Extract the [x, y] coordinate from the center of the cell holding the provided text.  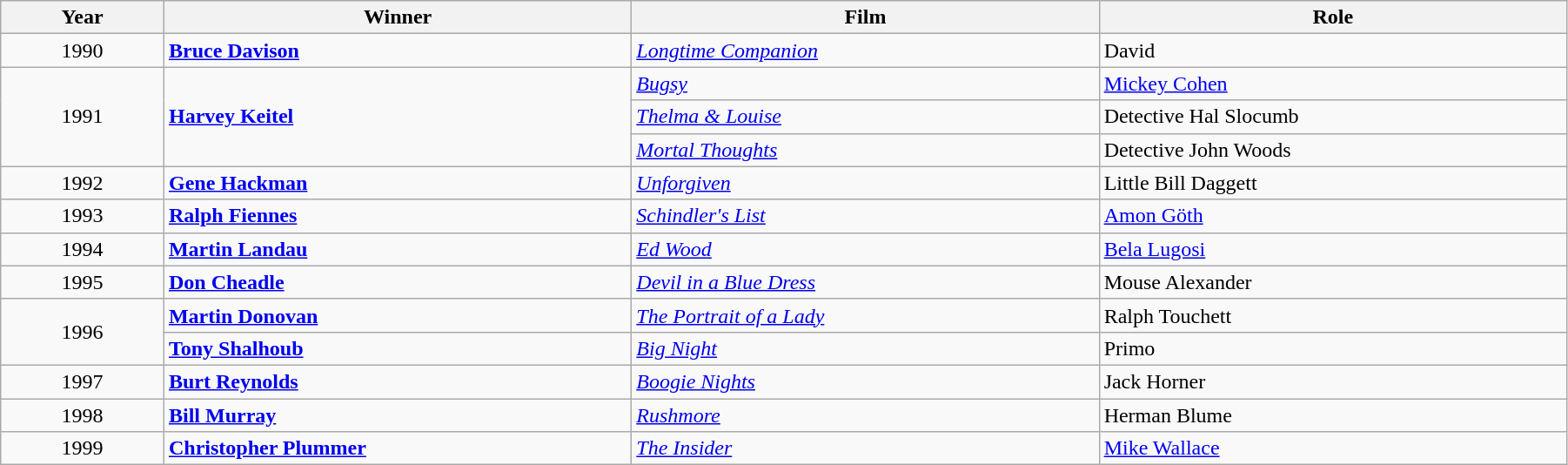
Year [83, 17]
Bela Lugosi [1333, 249]
Burt Reynolds [397, 381]
1992 [83, 183]
Ralph Fiennes [397, 216]
The Insider [865, 448]
Winner [397, 17]
Tony Shalhoub [397, 348]
1991 [83, 117]
Christopher Plummer [397, 448]
Gene Hackman [397, 183]
Detective Hal Slocumb [1333, 117]
Role [1333, 17]
Boogie Nights [865, 381]
The Portrait of a Lady [865, 315]
Mortal Thoughts [865, 150]
Detective John Woods [1333, 150]
Jack Horner [1333, 381]
1996 [83, 332]
Longtime Companion [865, 51]
Big Night [865, 348]
Ed Wood [865, 249]
Harvey Keitel [397, 117]
Bruce Davison [397, 51]
Martin Donovan [397, 315]
Ralph Touchett [1333, 315]
1994 [83, 249]
Mike Wallace [1333, 448]
Primo [1333, 348]
Schindler's List [865, 216]
Unforgiven [865, 183]
Herman Blume [1333, 415]
1990 [83, 51]
Little Bill Daggett [1333, 183]
Devil in a Blue Dress [865, 282]
Bugsy [865, 84]
Film [865, 17]
1993 [83, 216]
David [1333, 51]
Bill Murray [397, 415]
Rushmore [865, 415]
Thelma & Louise [865, 117]
Amon Göth [1333, 216]
1999 [83, 448]
Don Cheadle [397, 282]
1995 [83, 282]
Mouse Alexander [1333, 282]
Mickey Cohen [1333, 84]
1997 [83, 381]
1998 [83, 415]
Martin Landau [397, 249]
